Provide the (X, Y) coordinate of the cell's center where the given text is located.  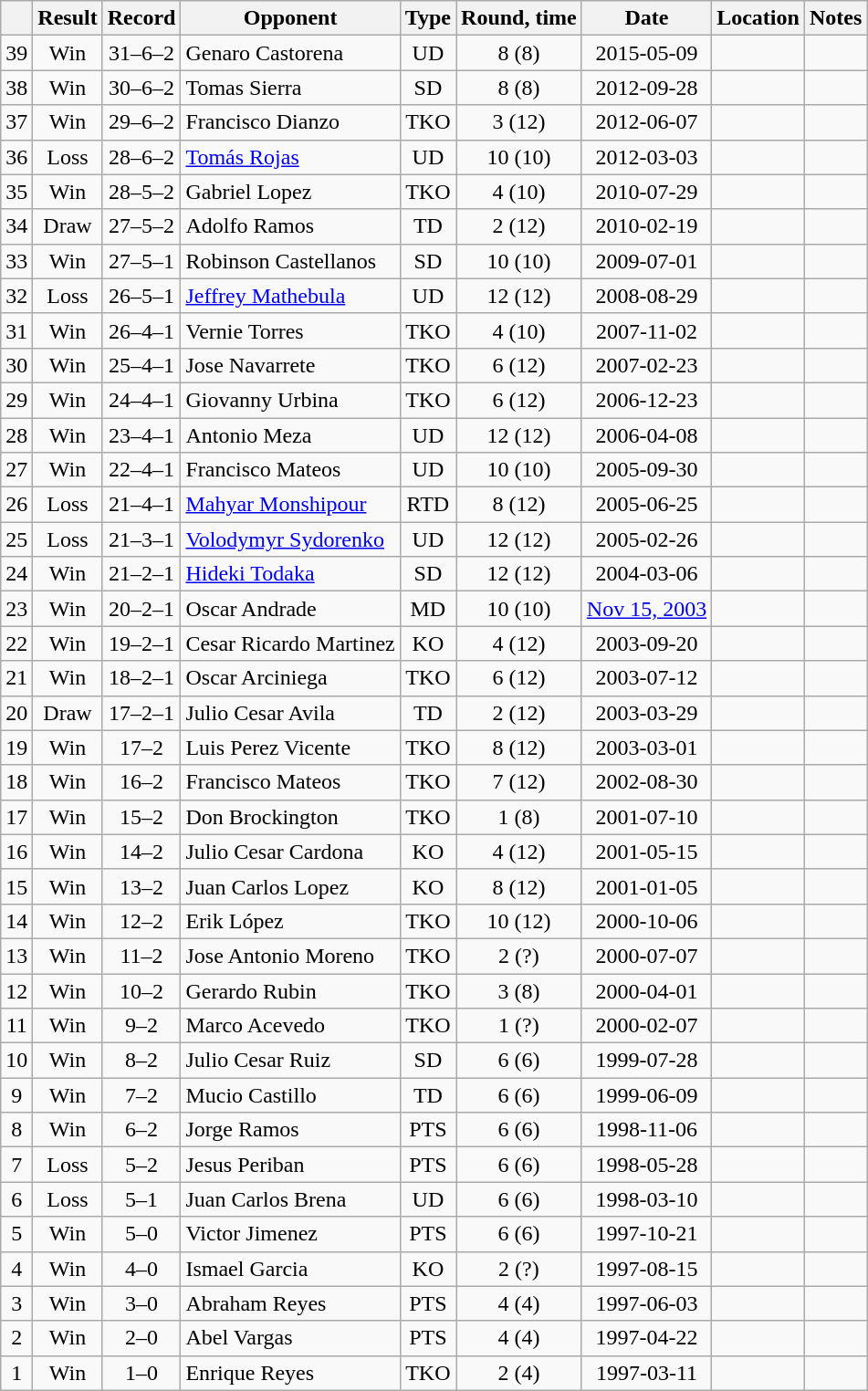
Oscar Arciniega (290, 678)
2000-02-07 (646, 1026)
Abraham Reyes (290, 1303)
2012-09-28 (646, 88)
2004-03-06 (646, 574)
38 (16, 88)
26–5–1 (141, 296)
Type (427, 18)
22–4–1 (141, 470)
12 (16, 990)
Gerardo Rubin (290, 990)
26–4–1 (141, 330)
2 (4) (519, 1373)
Victor Jimenez (290, 1234)
27–5–2 (141, 226)
4 (16, 1269)
Tomas Sierra (290, 88)
2003-03-29 (646, 713)
2001-05-15 (646, 852)
21 (16, 678)
28 (16, 435)
2006-12-23 (646, 400)
Robinson Castellanos (290, 261)
Antonio Meza (290, 435)
2003-07-12 (646, 678)
14 (16, 921)
28–5–2 (141, 192)
33 (16, 261)
Date (646, 18)
28–6–2 (141, 157)
34 (16, 226)
2002-08-30 (646, 782)
9 (16, 1095)
1998-11-06 (646, 1130)
Julio Cesar Ruiz (290, 1061)
24 (16, 574)
2000-07-07 (646, 956)
2–0 (141, 1338)
13–2 (141, 886)
16 (16, 852)
Round, time (519, 18)
2012-06-07 (646, 122)
20 (16, 713)
1997-04-22 (646, 1338)
1998-03-10 (646, 1199)
3 (8) (519, 990)
Mucio Castillo (290, 1095)
Nov 15, 2003 (646, 609)
5 (16, 1234)
12–2 (141, 921)
2001-07-10 (646, 817)
25 (16, 539)
2007-11-02 (646, 330)
1999-07-28 (646, 1061)
1998-05-28 (646, 1165)
21–4–1 (141, 505)
29–6–2 (141, 122)
Erik López (290, 921)
Jeffrey Mathebula (290, 296)
2000-04-01 (646, 990)
8 (16, 1130)
MD (427, 609)
Marco Acevedo (290, 1026)
22 (16, 643)
2000-10-06 (646, 921)
2001-01-05 (646, 886)
Gabriel Lopez (290, 192)
Vernie Torres (290, 330)
31–6–2 (141, 53)
23–4–1 (141, 435)
Juan Carlos Brena (290, 1199)
Mahyar Monshipour (290, 505)
1 (16, 1373)
1 (8) (519, 817)
20–2–1 (141, 609)
2012-03-03 (646, 157)
19 (16, 748)
21–3–1 (141, 539)
27–5–1 (141, 261)
30 (16, 365)
Cesar Ricardo Martinez (290, 643)
Jose Navarrete (290, 365)
2005-02-26 (646, 539)
15–2 (141, 817)
Genaro Castorena (290, 53)
2005-09-30 (646, 470)
2015-05-09 (646, 53)
Julio Cesar Cardona (290, 852)
29 (16, 400)
Jose Antonio Moreno (290, 956)
2003-09-20 (646, 643)
Volodymyr Sydorenko (290, 539)
2005-06-25 (646, 505)
Don Brockington (290, 817)
7 (16, 1165)
Enrique Reyes (290, 1373)
9–2 (141, 1026)
13 (16, 956)
10–2 (141, 990)
24–4–1 (141, 400)
23 (16, 609)
35 (16, 192)
36 (16, 157)
Giovanny Urbina (290, 400)
1997-06-03 (646, 1303)
17–2–1 (141, 713)
31 (16, 330)
3–0 (141, 1303)
5–0 (141, 1234)
27 (16, 470)
Notes (835, 18)
5–1 (141, 1199)
10 (12) (519, 921)
10 (16, 1061)
30–6–2 (141, 88)
2007-02-23 (646, 365)
2 (16, 1338)
Jorge Ramos (290, 1130)
7–2 (141, 1095)
1997-10-21 (646, 1234)
11–2 (141, 956)
3 (12) (519, 122)
14–2 (141, 852)
Oscar Andrade (290, 609)
2010-02-19 (646, 226)
18–2–1 (141, 678)
25–4–1 (141, 365)
2003-03-01 (646, 748)
Juan Carlos Lopez (290, 886)
Ismael Garcia (290, 1269)
1997-08-15 (646, 1269)
37 (16, 122)
Location (758, 18)
17 (16, 817)
Record (141, 18)
3 (16, 1303)
Result (68, 18)
18 (16, 782)
2010-07-29 (646, 192)
RTD (427, 505)
2006-04-08 (646, 435)
Adolfo Ramos (290, 226)
1999-06-09 (646, 1095)
6–2 (141, 1130)
39 (16, 53)
Francisco Dianzo (290, 122)
Julio Cesar Avila (290, 713)
Luis Perez Vicente (290, 748)
17–2 (141, 748)
19–2–1 (141, 643)
4–0 (141, 1269)
1 (?) (519, 1026)
7 (12) (519, 782)
2008-08-29 (646, 296)
8–2 (141, 1061)
1–0 (141, 1373)
Hideki Todaka (290, 574)
16–2 (141, 782)
6 (16, 1199)
Opponent (290, 18)
Abel Vargas (290, 1338)
1997-03-11 (646, 1373)
32 (16, 296)
26 (16, 505)
Tomás Rojas (290, 157)
Jesus Periban (290, 1165)
2009-07-01 (646, 261)
5–2 (141, 1165)
21–2–1 (141, 574)
11 (16, 1026)
15 (16, 886)
